Provide the [X, Y] coordinate of the cell's center where the given text is located.  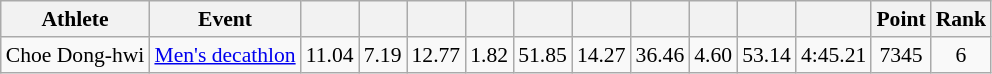
7.19 [383, 55]
Event [224, 19]
1.82 [489, 55]
7345 [900, 55]
11.04 [330, 55]
51.85 [542, 55]
Point [900, 19]
53.14 [766, 55]
Men's decathlon [224, 55]
4:45.21 [834, 55]
36.46 [660, 55]
4.60 [713, 55]
Choe Dong-hwi [76, 55]
Rank [962, 19]
Athlete [76, 19]
12.77 [436, 55]
14.27 [602, 55]
6 [962, 55]
